Pinpoint the cell where the given text exists, returning its [X, Y] midpoint coordinate. 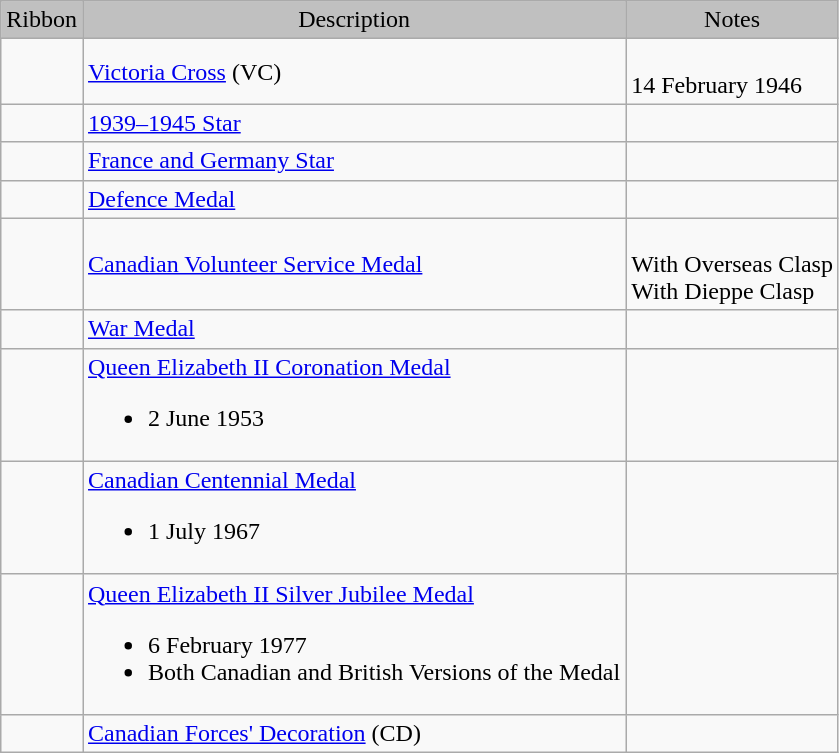
Ribbon [42, 20]
Notes [732, 20]
War Medal [354, 329]
Canadian Volunteer Service Medal [354, 264]
Canadian Forces' Decoration (CD) [354, 733]
14 February 1946 [732, 72]
Canadian Centennial Medal1 July 1967 [354, 518]
1939–1945 Star [354, 123]
Description [354, 20]
With Overseas ClaspWith Dieppe Clasp [732, 264]
France and Germany Star [354, 161]
Queen Elizabeth II Silver Jubilee Medal6 February 1977Both Canadian and British Versions of the Medal [354, 644]
Queen Elizabeth II Coronation Medal2 June 1953 [354, 404]
Victoria Cross (VC) [354, 72]
Defence Medal [354, 199]
